Return [x, y] of the center of cell containing provided text 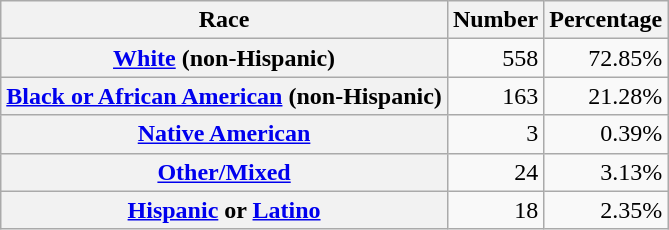
Black or African American (non-Hispanic) [224, 96]
Race [224, 20]
3 [495, 134]
72.85% [606, 58]
Number [495, 20]
Hispanic or Latino [224, 210]
White (non-Hispanic) [224, 58]
3.13% [606, 172]
Native American [224, 134]
24 [495, 172]
558 [495, 58]
Other/Mixed [224, 172]
18 [495, 210]
2.35% [606, 210]
Percentage [606, 20]
21.28% [606, 96]
0.39% [606, 134]
163 [495, 96]
